Determine the [X, Y] coordinate at the center of the cell enclosing the given text.  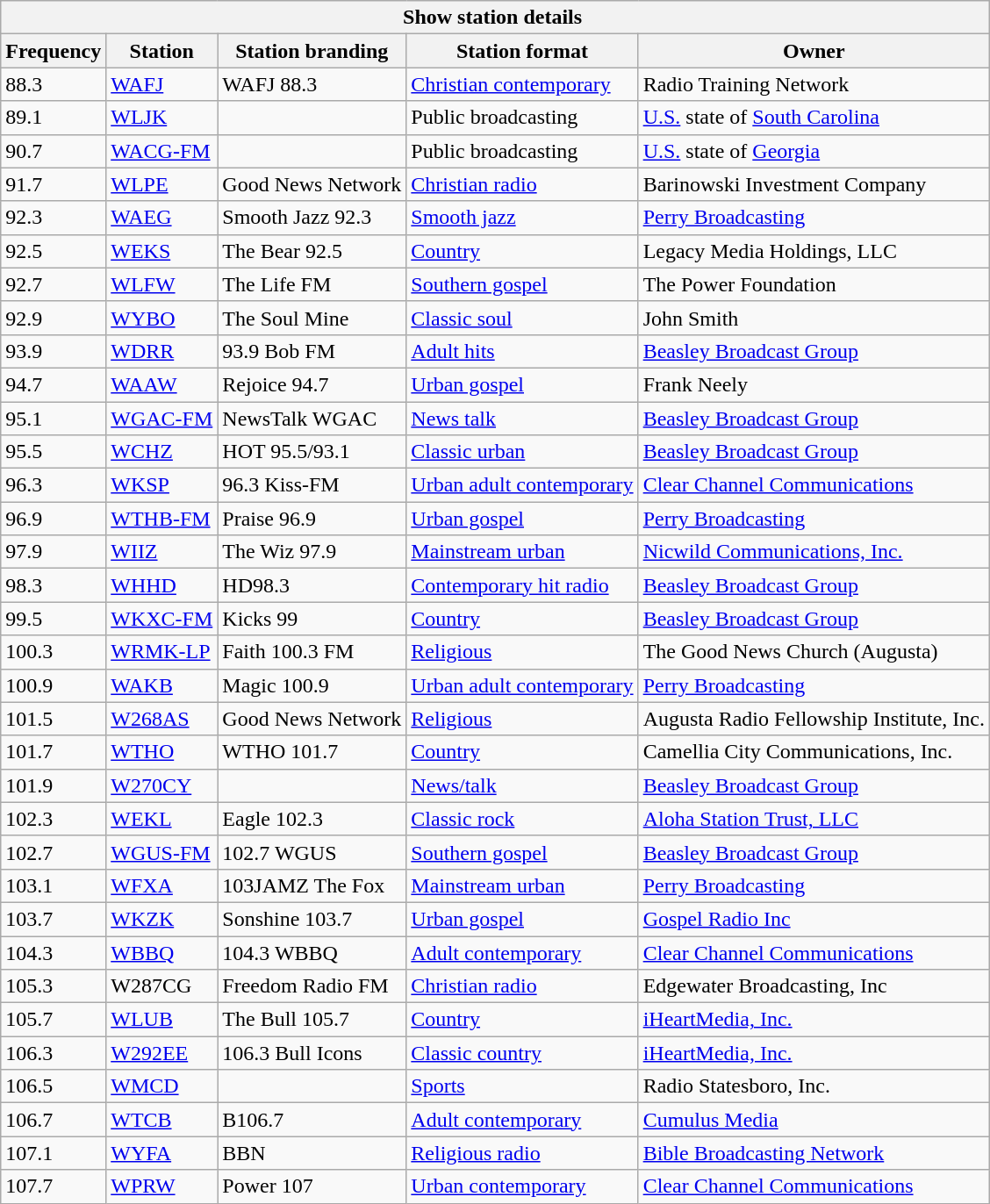
Kicks 99 [312, 619]
WYBO [161, 318]
Power 107 [312, 1186]
News talk [522, 419]
90.7 [54, 151]
101.9 [54, 785]
WEKL [161, 819]
WTCB [161, 1120]
89.1 [54, 118]
Camellia City Communications, Inc. [814, 752]
Adult hits [522, 351]
102.3 [54, 819]
Radio Training Network [814, 84]
John Smith [814, 318]
WAFJ [161, 84]
The Wiz 97.9 [312, 552]
WIIZ [161, 552]
103.1 [54, 885]
WACG-FM [161, 151]
Sonshine 103.7 [312, 919]
106.7 [54, 1120]
Classic country [522, 1053]
B106.7 [312, 1120]
Station [161, 51]
The Bull 105.7 [312, 1020]
WHHD [161, 585]
103JAMZ The Fox [312, 885]
99.5 [54, 619]
Barinowski Investment Company [814, 184]
102.7 [54, 852]
WMCD [161, 1086]
94.7 [54, 384]
Magic 100.9 [312, 685]
Augusta Radio Fellowship Institute, Inc. [814, 719]
Religious radio [522, 1153]
W292EE [161, 1053]
88.3 [54, 84]
WKZK [161, 919]
WYFA [161, 1153]
Freedom Radio FM [312, 986]
Praise 96.9 [312, 519]
WLFW [161, 284]
Faith 100.3 FM [312, 652]
Show station details [495, 18]
NewsTalk WGAC [312, 419]
93.9 Bob FM [312, 351]
92.3 [54, 218]
95.5 [54, 452]
Smooth Jazz 92.3 [312, 218]
WAKB [161, 685]
106.3 [54, 1053]
WTHB-FM [161, 519]
Nicwild Communications, Inc. [814, 552]
92.9 [54, 318]
WGAC-FM [161, 419]
96.3 Kiss-FM [312, 485]
101.7 [54, 752]
WLUB [161, 1020]
102.7 WGUS [312, 852]
95.1 [54, 419]
News/talk [522, 785]
105.7 [54, 1020]
92.5 [54, 251]
BBN [312, 1153]
Smooth jazz [522, 218]
104.3 WBBQ [312, 952]
96.9 [54, 519]
100.9 [54, 685]
WFXA [161, 885]
Aloha Station Trust, LLC [814, 819]
Cumulus Media [814, 1120]
107.7 [54, 1186]
98.3 [54, 585]
The Life FM [312, 284]
92.7 [54, 284]
WGUS-FM [161, 852]
Classic soul [522, 318]
Legacy Media Holdings, LLC [814, 251]
U.S. state of South Carolina [814, 118]
WRMK-LP [161, 652]
101.5 [54, 719]
Radio Statesboro, Inc. [814, 1086]
Rejoice 94.7 [312, 384]
WDRR [161, 351]
Station format [522, 51]
W270CY [161, 785]
WAFJ 88.3 [312, 84]
U.S. state of Georgia [814, 151]
WAEG [161, 218]
HD98.3 [312, 585]
Station branding [312, 51]
100.3 [54, 652]
The Bear 92.5 [312, 251]
WCHZ [161, 452]
WBBQ [161, 952]
The Power Foundation [814, 284]
97.9 [54, 552]
WTHO 101.7 [312, 752]
WPRW [161, 1186]
WTHO [161, 752]
W268AS [161, 719]
Gospel Radio Inc [814, 919]
Bible Broadcasting Network [814, 1153]
The Soul Mine [312, 318]
106.5 [54, 1086]
WAAW [161, 384]
Contemporary hit radio [522, 585]
WEKS [161, 251]
105.3 [54, 986]
Edgewater Broadcasting, Inc [814, 986]
106.3 Bull Icons [312, 1053]
WKXC-FM [161, 619]
Classic rock [522, 819]
W287CG [161, 986]
Frequency [54, 51]
103.7 [54, 919]
WKSP [161, 485]
WLJK [161, 118]
HOT 95.5/93.1 [312, 452]
Christian contemporary [522, 84]
93.9 [54, 351]
96.3 [54, 485]
Urban contemporary [522, 1186]
104.3 [54, 952]
91.7 [54, 184]
Sports [522, 1086]
The Good News Church (Augusta) [814, 652]
Classic urban [522, 452]
Frank Neely [814, 384]
107.1 [54, 1153]
Owner [814, 51]
WLPE [161, 184]
Eagle 102.3 [312, 819]
